Return [x, y] of the center of cell containing provided text 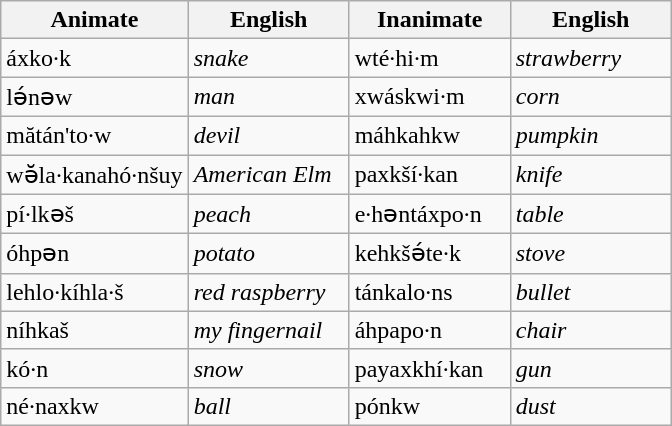
kó·n [94, 368]
níhkaš [94, 330]
man [268, 97]
óhpən [94, 254]
devil [268, 135]
ball [268, 406]
dust [590, 406]
payaxkhí·kan [430, 368]
gun [590, 368]
tánkalo·ns [430, 292]
corn [590, 97]
mătán'to·w [94, 135]
áxko·k [94, 58]
American Elm [268, 174]
pumpkin [590, 135]
lehlo·kíhla·š [94, 292]
pónkw [430, 406]
knife [590, 174]
my fingernail [268, 330]
bullet [590, 292]
áhpapo·n [430, 330]
né·naxkw [94, 406]
peach [268, 214]
lə́nəw [94, 97]
wté·hi·m [430, 58]
xwáskwi·m [430, 97]
red raspberry [268, 292]
potato [268, 254]
snow [268, 368]
wə̆la·kanahó·nšuy [94, 174]
máhkahkw [430, 135]
e·həntáxpo·n [430, 214]
pí·lkəš [94, 214]
stove [590, 254]
strawberry [590, 58]
snake [268, 58]
chair [590, 330]
paxkší·kan [430, 174]
table [590, 214]
Inanimate [430, 20]
kehkšə́te·k [430, 254]
Animate [94, 20]
